Search for the cell housing the specified text and yield its [X, Y] center coordinate. 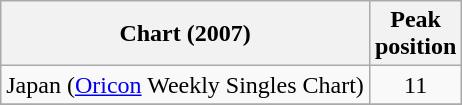
Japan (Oricon Weekly Singles Chart) [186, 85]
Peakposition [415, 34]
Chart (2007) [186, 34]
11 [415, 85]
